Scan for the cell matching the given text and deliver its (X, Y) coordinate at center. 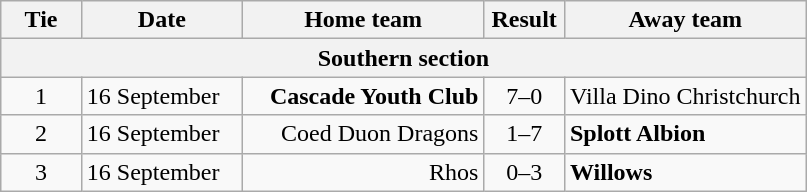
Date (162, 20)
0–3 (524, 172)
7–0 (524, 96)
3 (42, 172)
Away team (685, 20)
Southern section (404, 58)
1–7 (524, 134)
Rhos (363, 172)
Coed Duon Dragons (363, 134)
2 (42, 134)
Cascade Youth Club (363, 96)
Home team (363, 20)
1 (42, 96)
Result (524, 20)
Villa Dino Christchurch (685, 96)
Willows (685, 172)
Tie (42, 20)
Splott Albion (685, 134)
